Search for the cell housing the specified text and yield its [X, Y] center coordinate. 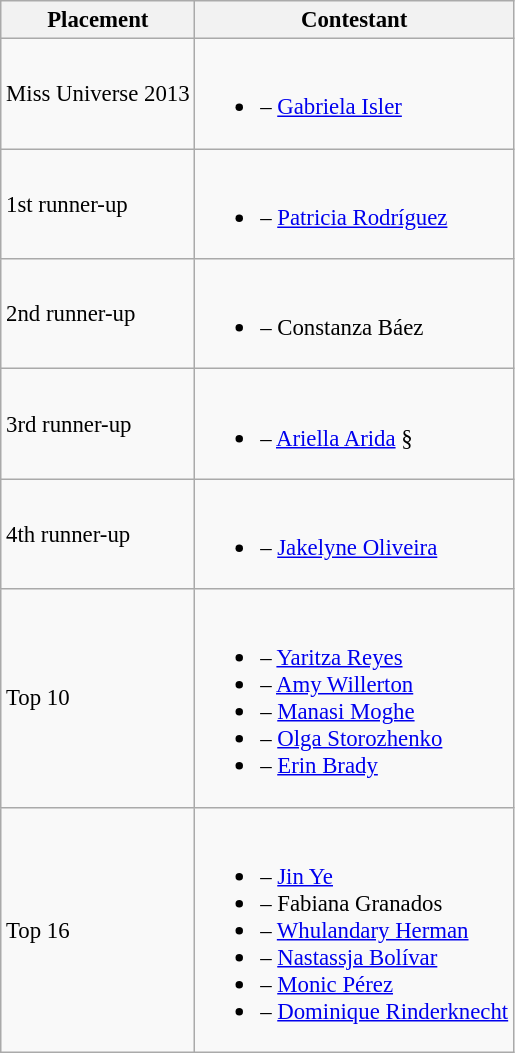
Top 10 [98, 698]
– Yaritza Reyes – Amy Willerton – Manasi Moghe – Olga Storozhenko – Erin Brady [354, 698]
4th runner-up [98, 534]
– Jakelyne Oliveira [354, 534]
– Jin Ye – Fabiana Granados – Whulandary Herman – Nastassja Bolívar – Monic Pérez – Dominique Rinderknecht [354, 930]
– Gabriela Isler [354, 94]
Contestant [354, 20]
– Constanza Báez [354, 314]
3rd runner-up [98, 424]
Miss Universe 2013 [98, 94]
2nd runner-up [98, 314]
1st runner-up [98, 204]
Placement [98, 20]
Top 16 [98, 930]
– Ariella Arida § [354, 424]
– Patricia Rodríguez [354, 204]
